Extract the (X, Y) coordinate from the center of the cell holding the provided text.  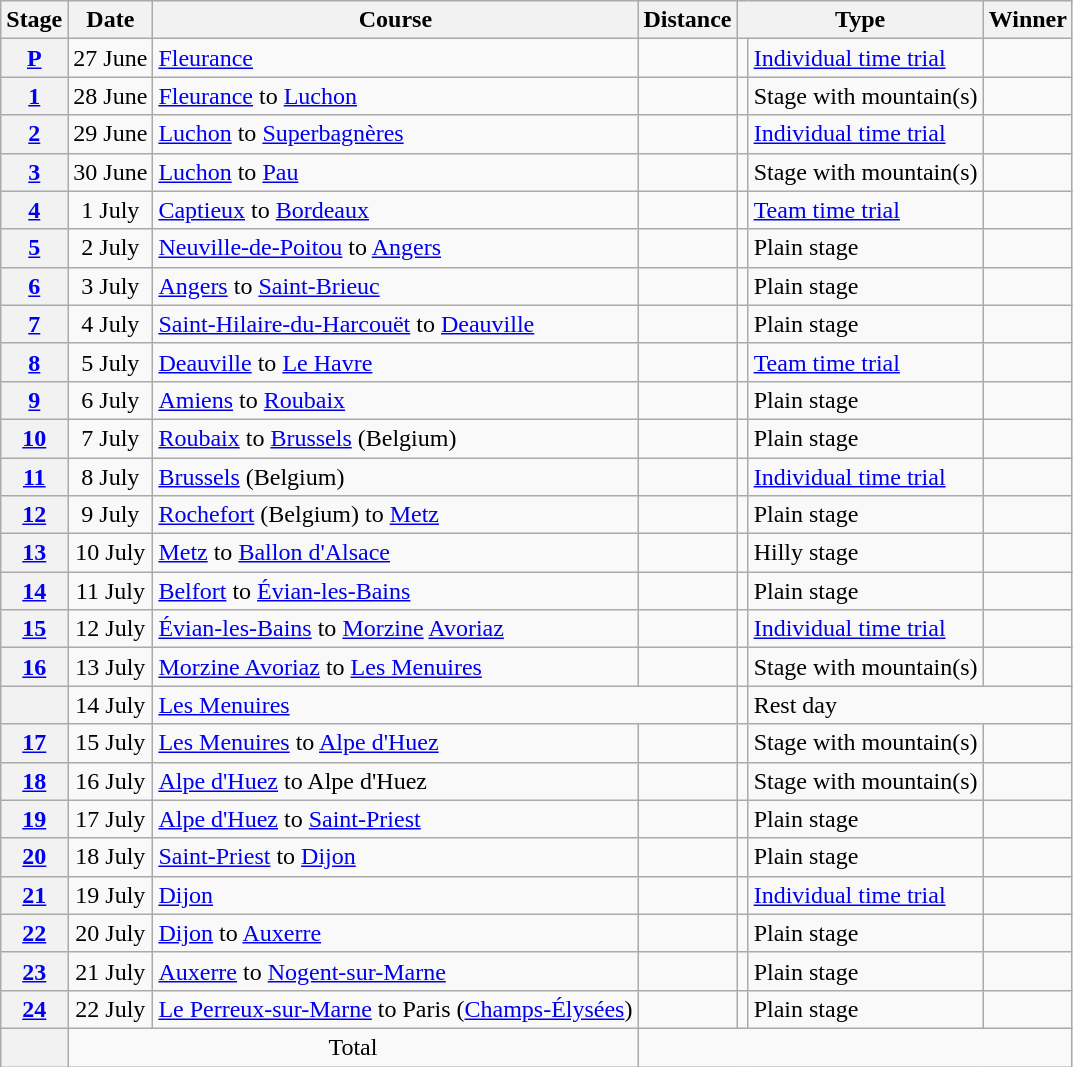
14 (34, 591)
15 July (110, 743)
19 (34, 819)
Fleurance to Luchon (396, 96)
2 July (110, 248)
23 (34, 971)
Captieux to Bordeaux (396, 210)
Le Perreux-sur-Marne to Paris (Champs-Élysées) (396, 1009)
Évian-les-Bains to Morzine Avoriaz (396, 629)
Metz to Ballon d'Alsace (396, 553)
Neuville-de-Poitou to Angers (396, 248)
7 July (110, 438)
28 June (110, 96)
1 (34, 96)
8 (34, 362)
4 (34, 210)
18 (34, 781)
Winner (1028, 20)
27 June (110, 58)
Belfort to Évian-les-Bains (396, 591)
6 (34, 286)
Roubaix to Brussels (Belgium) (396, 438)
21 July (110, 971)
30 June (110, 172)
12 (34, 515)
Fleurance (396, 58)
Distance (688, 20)
Luchon to Pau (396, 172)
13 July (110, 667)
5 July (110, 362)
Brussels (Belgium) (396, 477)
3 (34, 172)
6 July (110, 400)
Angers to Saint-Brieuc (396, 286)
5 (34, 248)
Dijon to Auxerre (396, 933)
Saint-Hilaire-du-Harcouët to Deauville (396, 324)
22 July (110, 1009)
7 (34, 324)
11 July (110, 591)
16 July (110, 781)
15 (34, 629)
Amiens to Roubaix (396, 400)
19 July (110, 895)
Luchon to Superbagnères (396, 134)
Alpe d'Huez to Saint-Priest (396, 819)
Dijon (396, 895)
Alpe d'Huez to Alpe d'Huez (396, 781)
Deauville to Le Havre (396, 362)
21 (34, 895)
20 (34, 857)
Les Menuires (445, 705)
2 (34, 134)
11 (34, 477)
Course (396, 20)
Saint-Priest to Dijon (396, 857)
1 July (110, 210)
12 July (110, 629)
10 July (110, 553)
Date (110, 20)
18 July (110, 857)
20 July (110, 933)
14 July (110, 705)
9 July (110, 515)
9 (34, 400)
P (34, 58)
13 (34, 553)
Rochefort (Belgium) to Metz (396, 515)
10 (34, 438)
24 (34, 1009)
3 July (110, 286)
8 July (110, 477)
Type (860, 20)
Auxerre to Nogent-sur-Marne (396, 971)
Total (353, 1047)
Stage (34, 20)
17 July (110, 819)
29 June (110, 134)
4 July (110, 324)
22 (34, 933)
Morzine Avoriaz to Les Menuires (396, 667)
17 (34, 743)
Rest day (910, 705)
Hilly stage (866, 553)
16 (34, 667)
Les Menuires to Alpe d'Huez (396, 743)
